Identify which cell holds the provided text, then report its [X, Y] central coordinate. 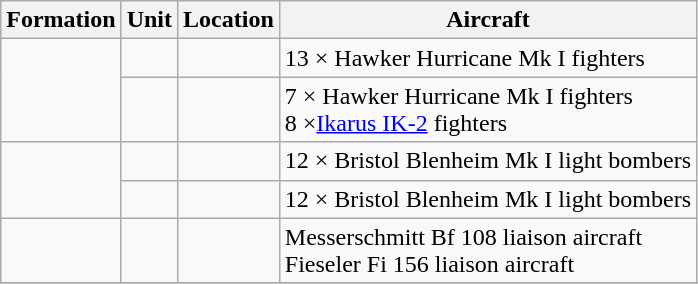
Unit [149, 20]
Aircraft [488, 20]
7 × Hawker Hurricane Mk I fighters8 ×Ikarus IK-2 fighters [488, 110]
Location [229, 20]
Formation [61, 20]
13 × Hawker Hurricane Mk I fighters [488, 58]
Messerschmitt Bf 108 liaison aircraftFieseler Fi 156 liaison aircraft [488, 250]
